From the cell containing the given text, extract its center point as [x, y] coordinate. 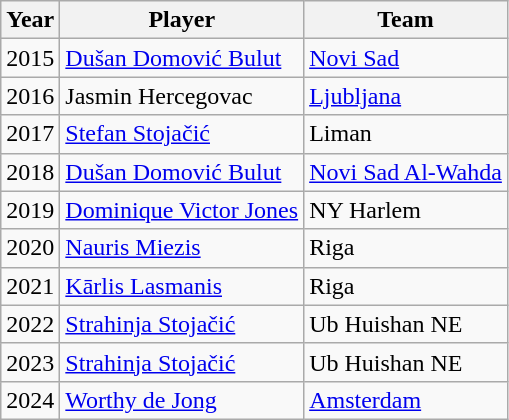
2022 [30, 324]
Nauris Miezis [182, 248]
Jasmin Hercegovac [182, 96]
2021 [30, 286]
Amsterdam [406, 400]
2023 [30, 362]
Year [30, 20]
2016 [30, 96]
2018 [30, 172]
Liman [406, 134]
Stefan Stojačić [182, 134]
2015 [30, 58]
Novi Sad [406, 58]
2020 [30, 248]
2019 [30, 210]
Novi Sad Al-Wahda [406, 172]
NY Harlem [406, 210]
Kārlis Lasmanis [182, 286]
Player [182, 20]
Team [406, 20]
Worthy de Jong [182, 400]
2017 [30, 134]
Ljubljana [406, 96]
2024 [30, 400]
Dominique Victor Jones [182, 210]
